Output the (x, y) coordinate of the center of the cell containing the given text.  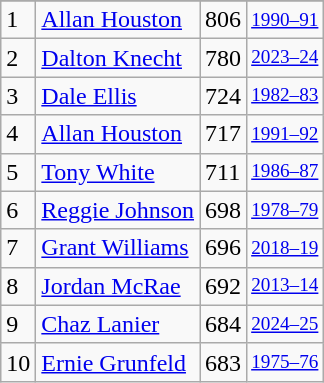
8 (18, 286)
1978–79 (285, 210)
4 (18, 134)
3 (18, 96)
1982–83 (285, 96)
711 (224, 172)
Reggie Johnson (118, 210)
2018–19 (285, 248)
Dalton Knecht (118, 58)
1986–87 (285, 172)
696 (224, 248)
6 (18, 210)
698 (224, 210)
2024–25 (285, 324)
692 (224, 286)
724 (224, 96)
9 (18, 324)
Tony White (118, 172)
2013–14 (285, 286)
1991–92 (285, 134)
1 (18, 20)
1975–76 (285, 362)
780 (224, 58)
Ernie Grunfeld (118, 362)
7 (18, 248)
Chaz Lanier (118, 324)
10 (18, 362)
2023–24 (285, 58)
683 (224, 362)
2 (18, 58)
1990–91 (285, 20)
5 (18, 172)
Dale Ellis (118, 96)
684 (224, 324)
Jordan McRae (118, 286)
717 (224, 134)
Grant Williams (118, 248)
806 (224, 20)
